Extract the [x, y] coordinate from the center of the cell holding the provided text.  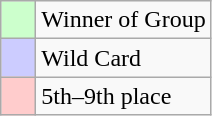
Wild Card [124, 58]
5th–9th place [124, 96]
Winner of Group [124, 20]
